Locate the cell with the specified text and output its (X, Y) center coordinate. 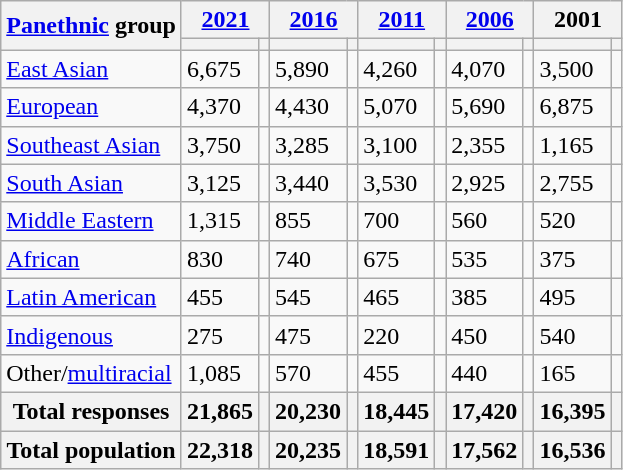
21,865 (220, 411)
465 (396, 297)
18,591 (396, 449)
4,070 (484, 69)
3,750 (220, 145)
495 (572, 297)
2,755 (572, 183)
700 (396, 221)
535 (484, 259)
3,100 (396, 145)
2,925 (484, 183)
Latin American (92, 297)
520 (572, 221)
1,085 (220, 373)
Total population (92, 449)
1,315 (220, 221)
6,875 (572, 107)
3,285 (308, 145)
830 (220, 259)
16,395 (572, 411)
2011 (402, 20)
220 (396, 335)
165 (572, 373)
3,530 (396, 183)
4,370 (220, 107)
African (92, 259)
South Asian (92, 183)
Indigenous (92, 335)
570 (308, 373)
475 (308, 335)
275 (220, 335)
3,500 (572, 69)
20,230 (308, 411)
5,890 (308, 69)
17,420 (484, 411)
European (92, 107)
17,562 (484, 449)
5,690 (484, 107)
375 (572, 259)
4,260 (396, 69)
675 (396, 259)
4,430 (308, 107)
2001 (578, 20)
540 (572, 335)
Panethnic group (92, 26)
855 (308, 221)
6,675 (220, 69)
Middle Eastern (92, 221)
16,536 (572, 449)
18,445 (396, 411)
1,165 (572, 145)
Total responses (92, 411)
2,355 (484, 145)
22,318 (220, 449)
545 (308, 297)
20,235 (308, 449)
560 (484, 221)
5,070 (396, 107)
Southeast Asian (92, 145)
440 (484, 373)
2006 (490, 20)
450 (484, 335)
2016 (314, 20)
East Asian (92, 69)
3,125 (220, 183)
740 (308, 259)
Other/multiracial (92, 373)
3,440 (308, 183)
2021 (225, 20)
385 (484, 297)
